Find where the given text appears and provide that cell's center as (x, y) coordinate. 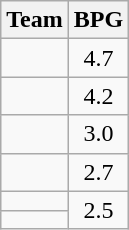
2.7 (98, 172)
4.2 (98, 96)
3.0 (98, 134)
2.5 (98, 210)
4.7 (98, 58)
Team (35, 20)
BPG (98, 20)
